Scan for the cell matching the given text and deliver its [X, Y] coordinate at center. 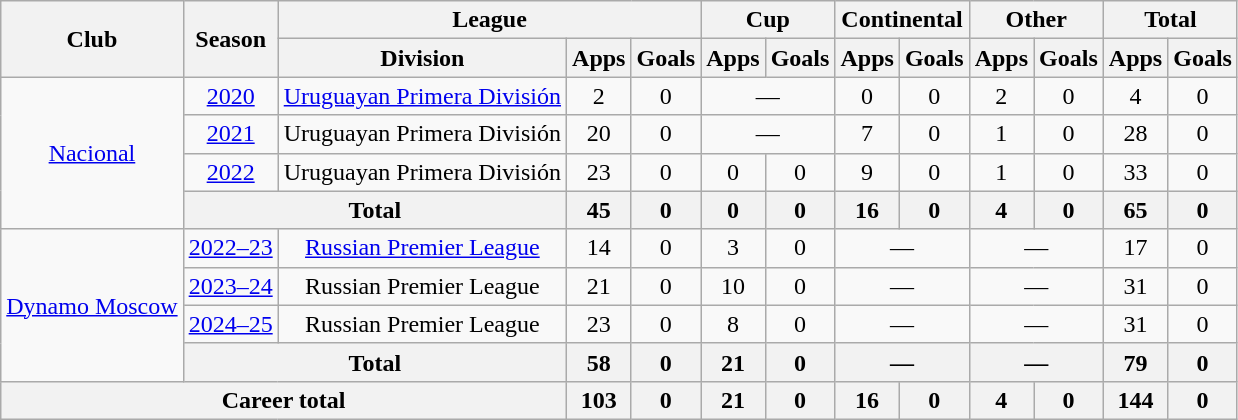
League [490, 20]
17 [1135, 248]
9 [867, 172]
Continental [902, 20]
20 [599, 134]
8 [733, 324]
79 [1135, 362]
Other [1036, 20]
Dynamo Moscow [92, 305]
28 [1135, 134]
2022 [230, 172]
103 [599, 400]
3 [733, 248]
33 [1135, 172]
2023–24 [230, 286]
10 [733, 286]
58 [599, 362]
Career total [284, 400]
Division [422, 58]
7 [867, 134]
Nacional [92, 153]
14 [599, 248]
Cup [768, 20]
2022–23 [230, 248]
Season [230, 39]
2024–25 [230, 324]
65 [1135, 210]
2020 [230, 96]
144 [1135, 400]
45 [599, 210]
Club [92, 39]
2021 [230, 134]
